Output the (X, Y) coordinate of the center of the cell containing the given text.  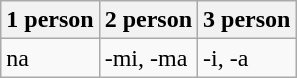
na (50, 58)
2 person (148, 20)
-i, -a (247, 58)
3 person (247, 20)
-mi, -ma (148, 58)
1 person (50, 20)
